Pinpoint the cell where the given text exists, returning its (x, y) midpoint coordinate. 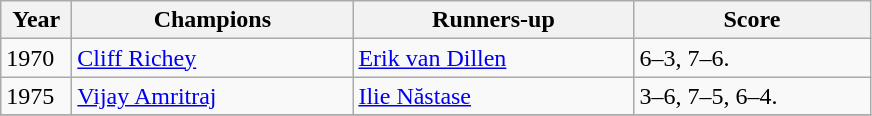
Ilie Năstase (494, 96)
Year (36, 20)
Erik van Dillen (494, 58)
Champions (212, 20)
3–6, 7–5, 6–4. (752, 96)
1975 (36, 96)
Cliff Richey (212, 58)
Vijay Amritraj (212, 96)
1970 (36, 58)
Score (752, 20)
6–3, 7–6. (752, 58)
Runners-up (494, 20)
